Return (x, y) of the center of cell containing provided text 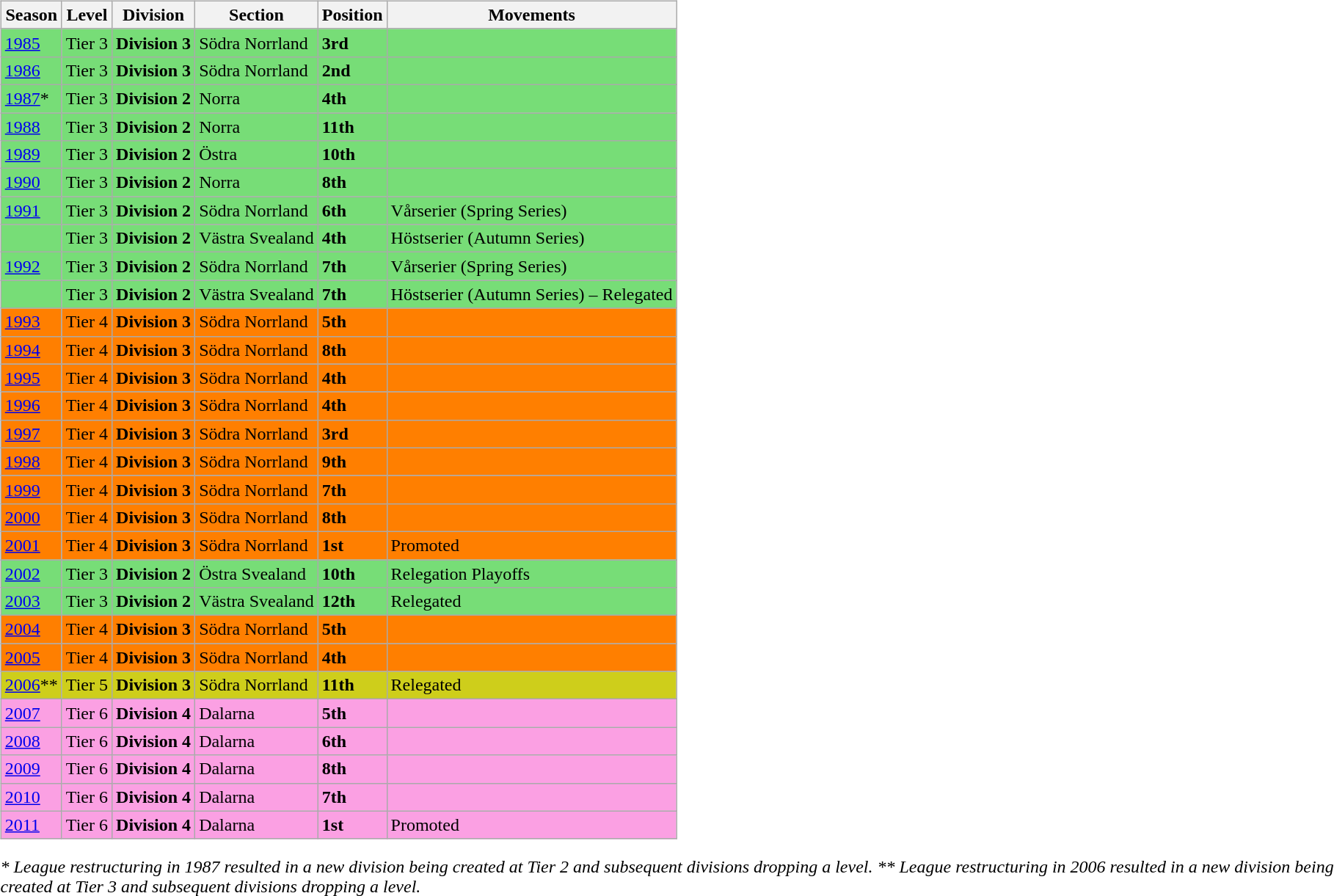
1996 (31, 406)
2004 (31, 630)
1998 (31, 462)
1988 (31, 127)
2007 (31, 713)
2008 (31, 741)
2001 (31, 545)
Level (87, 15)
2002 (31, 573)
2000 (31, 517)
2005 (31, 658)
2011 (31, 825)
1986 (31, 70)
Höstserier (Autumn Series) (531, 238)
Östra (257, 155)
1989 (31, 155)
2009 (31, 769)
1991 (31, 211)
2010 (31, 797)
Section (257, 15)
Relegation Playoffs (531, 573)
1994 (31, 350)
1992 (31, 266)
1987* (31, 98)
Division (154, 15)
2006** (31, 685)
1993 (31, 322)
1995 (31, 378)
Östra Svealand (257, 573)
1999 (31, 489)
Movements (531, 15)
1990 (31, 183)
2003 (31, 602)
12th (352, 602)
Tier 5 (87, 685)
Höstserier (Autumn Series) – Relegated (531, 294)
1985 (31, 43)
9th (352, 462)
2nd (352, 70)
Position (352, 15)
1997 (31, 434)
Season (31, 15)
